Output the (X, Y) coordinate of the center of the cell containing the given text.  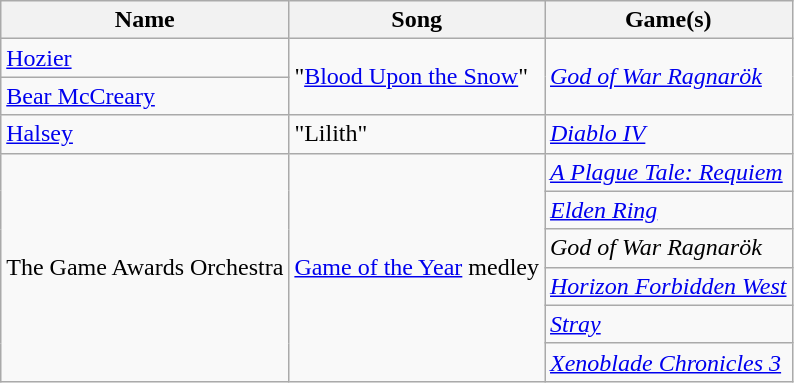
Horizon Forbidden West (668, 286)
Game of the Year medley (417, 267)
Halsey (145, 134)
Song (417, 20)
Diablo IV (668, 134)
Game(s) (668, 20)
Hozier (145, 58)
"Blood Upon the Snow" (417, 77)
A Plague Tale: Requiem (668, 172)
Xenoblade Chronicles 3 (668, 362)
Stray (668, 324)
"Lilith" (417, 134)
Name (145, 20)
Bear McCreary (145, 96)
The Game Awards Orchestra (145, 267)
Elden Ring (668, 210)
